Output the [X, Y] coordinate of the center of the cell containing the given text.  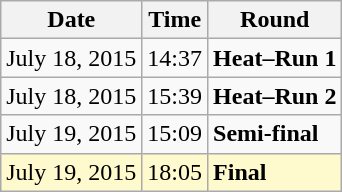
Heat–Run 2 [275, 96]
Final [275, 172]
15:09 [175, 134]
Date [72, 20]
15:39 [175, 96]
Heat–Run 1 [275, 58]
18:05 [175, 172]
14:37 [175, 58]
Round [275, 20]
Semi-final [275, 134]
Time [175, 20]
